Return [x, y] of the center of cell containing provided text 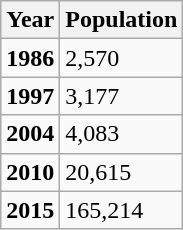
Population [122, 20]
1986 [30, 58]
4,083 [122, 134]
Year [30, 20]
165,214 [122, 210]
3,177 [122, 96]
2,570 [122, 58]
2015 [30, 210]
2010 [30, 172]
2004 [30, 134]
1997 [30, 96]
20,615 [122, 172]
